From the cell containing the given text, extract its center point as (X, Y) coordinate. 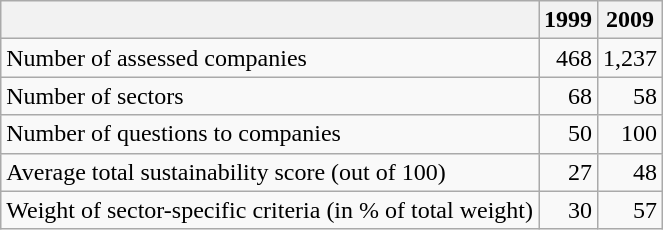
Number of assessed companies (270, 58)
Number of questions to companies (270, 134)
2009 (630, 20)
48 (630, 172)
30 (568, 210)
27 (568, 172)
Number of sectors (270, 96)
68 (568, 96)
1,237 (630, 58)
Average total sustainability score (out of 100) (270, 172)
468 (568, 58)
57 (630, 210)
100 (630, 134)
Weight of sector-specific criteria (in % of total weight) (270, 210)
58 (630, 96)
50 (568, 134)
1999 (568, 20)
